Scan for the cell matching the given text and deliver its (X, Y) coordinate at center. 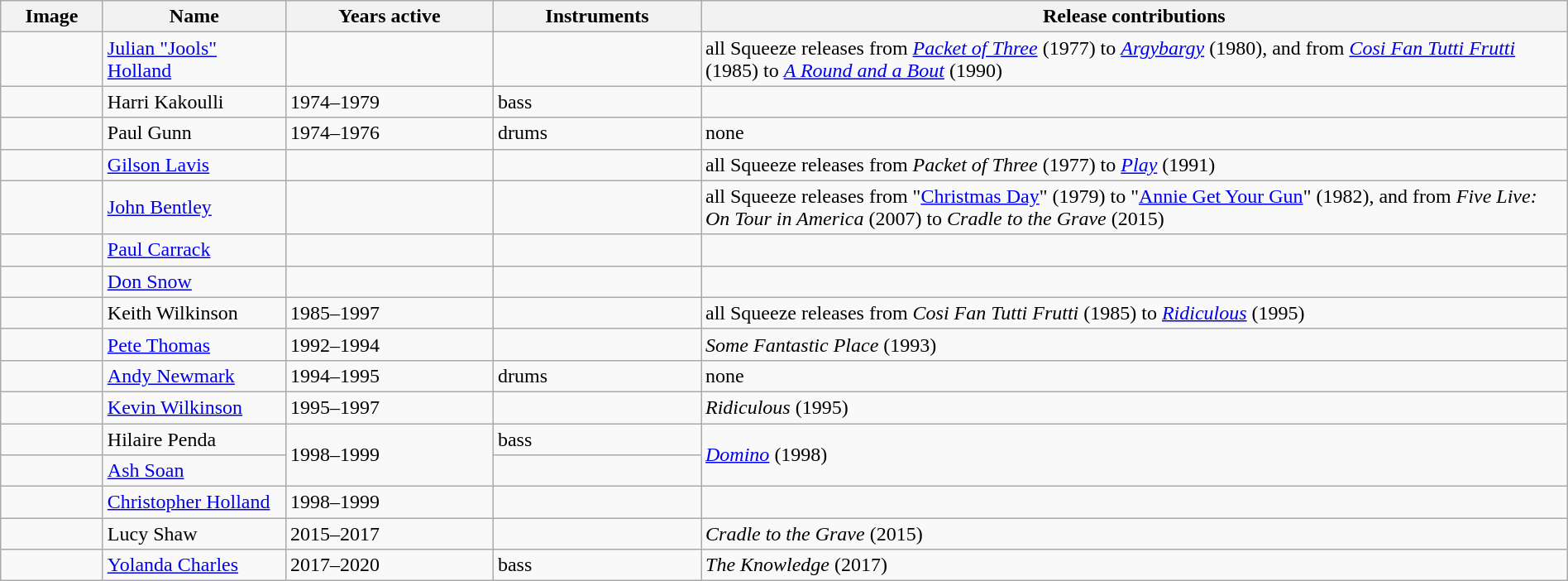
Some Fantastic Place (1993) (1135, 344)
Yolanda Charles (194, 565)
1992–1994 (389, 344)
Kevin Wilkinson (194, 407)
Lucy Shaw (194, 534)
Paul Carrack (194, 250)
Years active (389, 17)
John Bentley (194, 207)
all Squeeze releases from Packet of Three (1977) to Argybargy (1980), and from Cosi Fan Tutti Frutti (1985) to A Round and a Bout (1990) (1135, 60)
Ridiculous (1995) (1135, 407)
Hilaire Penda (194, 439)
Paul Gunn (194, 133)
1974–1979 (389, 102)
Don Snow (194, 281)
Keith Wilkinson (194, 313)
all Squeeze releases from Cosi Fan Tutti Frutti (1985) to Ridiculous (1995) (1135, 313)
Julian "Jools" Holland (194, 60)
1985–1997 (389, 313)
1974–1976 (389, 133)
Andy Newmark (194, 376)
Release contributions (1135, 17)
Image (52, 17)
1994–1995 (389, 376)
Pete Thomas (194, 344)
Domino (1998) (1135, 455)
Harri Kakoulli (194, 102)
Name (194, 17)
2015–2017 (389, 534)
1995–1997 (389, 407)
all Squeeze releases from Packet of Three (1977) to Play (1991) (1135, 165)
The Knowledge (2017) (1135, 565)
Ash Soan (194, 471)
Christopher Holland (194, 502)
2017–2020 (389, 565)
Cradle to the Grave (2015) (1135, 534)
Instruments (597, 17)
Gilson Lavis (194, 165)
